Return [X, Y] of the center of cell containing provided text 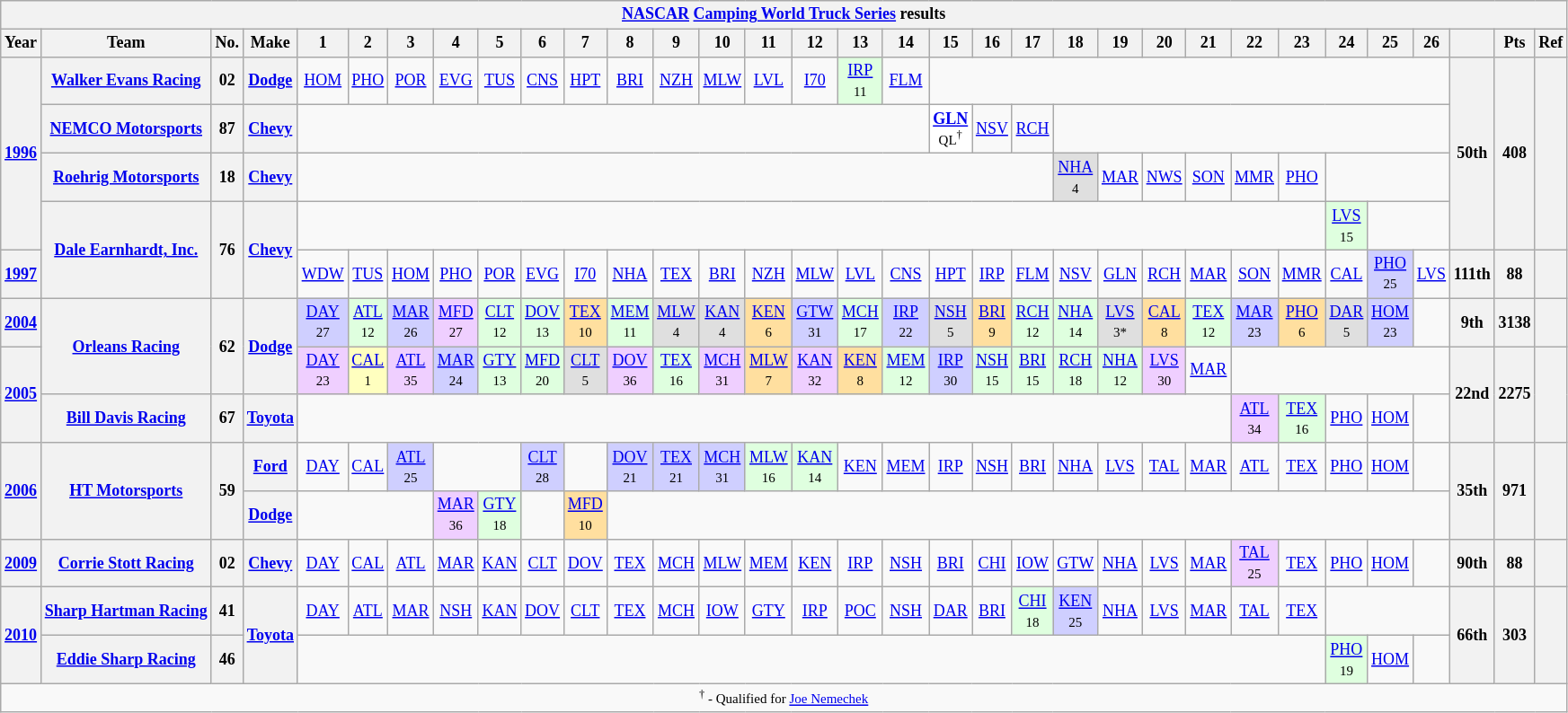
24 [1346, 43]
MFD27 [456, 322]
IRP11 [860, 81]
MLW16 [768, 467]
CLT28 [543, 467]
ATL25 [412, 467]
2005 [22, 395]
LVS15 [1346, 226]
HT Motorsports [126, 490]
20 [1165, 43]
1997 [22, 274]
POC [860, 612]
KEN8 [860, 371]
MLW4 [676, 322]
GLNQL† [951, 129]
Dale Earnhardt, Inc. [126, 250]
2004 [22, 322]
DAR [951, 612]
Make [270, 43]
1996 [22, 153]
MLW7 [768, 371]
DOV13 [543, 322]
NEMCO Motorsports [126, 129]
KAN4 [722, 322]
MFD10 [585, 515]
NHA12 [1121, 371]
GTY18 [500, 515]
DOV21 [630, 467]
KEN6 [768, 322]
TEX21 [676, 467]
62 [226, 347]
BRI15 [1032, 371]
Team [126, 43]
2010 [22, 636]
NASCAR Camping World Truck Series results [784, 14]
8 [630, 43]
1 [323, 43]
MEM12 [906, 371]
HOM23 [1391, 322]
Pts [1515, 43]
KAN32 [814, 371]
26 [1431, 43]
CHI [992, 563]
MEM11 [630, 322]
CAL1 [368, 371]
MAR24 [456, 371]
35th [1472, 490]
Sharp Hartman Racing [126, 612]
50th [1472, 153]
25 [1391, 43]
90th [1472, 563]
NHA4 [1076, 178]
PHO19 [1346, 660]
6 [543, 43]
408 [1515, 153]
ATL34 [1254, 418]
12 [814, 43]
MAR23 [1254, 322]
10 [722, 43]
TAL25 [1254, 563]
15 [951, 43]
GTW31 [814, 322]
21 [1209, 43]
No. [226, 43]
46 [226, 660]
2009 [22, 563]
Year [22, 43]
GTY [768, 612]
NSH15 [992, 371]
22 [1254, 43]
303 [1515, 636]
9th [1472, 322]
† - Qualified for Joe Nemechek [784, 698]
67 [226, 418]
BRI9 [992, 322]
87 [226, 129]
7 [585, 43]
Bill Davis Racing [126, 418]
GLN [1121, 274]
MFD20 [543, 371]
DOV36 [630, 371]
22nd [1472, 395]
KEN25 [1076, 612]
IRP22 [906, 322]
Eddie Sharp Racing [126, 660]
TEX12 [1209, 322]
2275 [1515, 395]
14 [906, 43]
NHA14 [1076, 322]
16 [992, 43]
KAN14 [814, 467]
Roehrig Motorsports [126, 178]
Ref [1551, 43]
5 [500, 43]
Walker Evans Racing [126, 81]
3 [412, 43]
DAR5 [1346, 322]
17 [1032, 43]
Ford [270, 467]
NWS [1165, 178]
CAL8 [1165, 322]
MAR36 [456, 515]
111th [1472, 274]
ATL12 [368, 322]
MAR26 [412, 322]
23 [1301, 43]
CLT5 [585, 371]
3138 [1515, 322]
Corrie Stott Racing [126, 563]
RCH12 [1032, 322]
4 [456, 43]
ATL35 [412, 371]
LVS30 [1165, 371]
RCH18 [1076, 371]
MCH17 [860, 322]
WDW [323, 274]
DAY27 [323, 322]
NSH5 [951, 322]
CHI18 [1032, 612]
59 [226, 490]
PHO25 [1391, 274]
19 [1121, 43]
LVS3* [1121, 322]
Orleans Racing [126, 347]
GTW [1076, 563]
CLT12 [500, 322]
DAY23 [323, 371]
IRP30 [951, 371]
2 [368, 43]
11 [768, 43]
TEX10 [585, 322]
41 [226, 612]
9 [676, 43]
971 [1515, 490]
13 [860, 43]
2006 [22, 490]
GTY13 [500, 371]
66th [1472, 636]
76 [226, 250]
PHO6 [1301, 322]
